Find where the given text appears and provide that cell's center as [X, Y] coordinate. 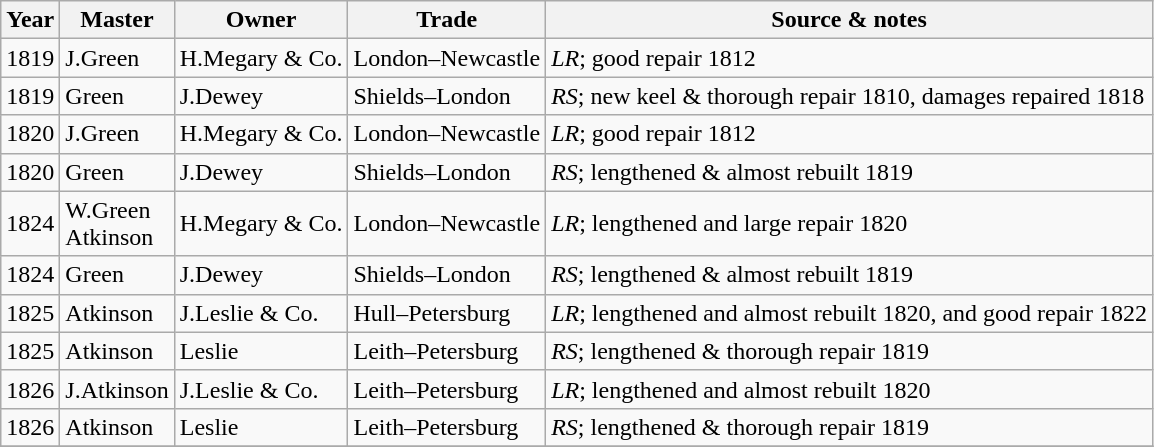
Trade [447, 20]
W.GreenAtkinson [117, 224]
Year [30, 20]
Source & notes [850, 20]
Master [117, 20]
LR; lengthened and almost rebuilt 1820 [850, 389]
J.Atkinson [117, 389]
RS; new keel & thorough repair 1810, damages repaired 1818 [850, 96]
LR; lengthened and large repair 1820 [850, 224]
Hull–Petersburg [447, 313]
LR; lengthened and almost rebuilt 1820, and good repair 1822 [850, 313]
Owner [261, 20]
